Capture the cell that displays the provided text and extract its (X, Y) central coordinate. 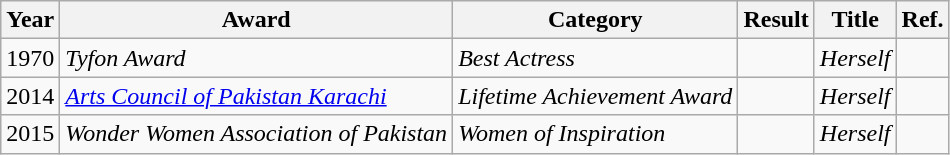
Ref. (922, 20)
Year (30, 20)
Women of Inspiration (596, 134)
Title (855, 20)
Wonder Women Association of Pakistan (256, 134)
2015 (30, 134)
Arts Council of Pakistan Karachi (256, 96)
Award (256, 20)
Best Actress (596, 58)
Tyfon Award (256, 58)
Category (596, 20)
2014 (30, 96)
Lifetime Achievement Award (596, 96)
Result (776, 20)
1970 (30, 58)
